Output the (x, y) coordinate of the center of the cell containing the given text.  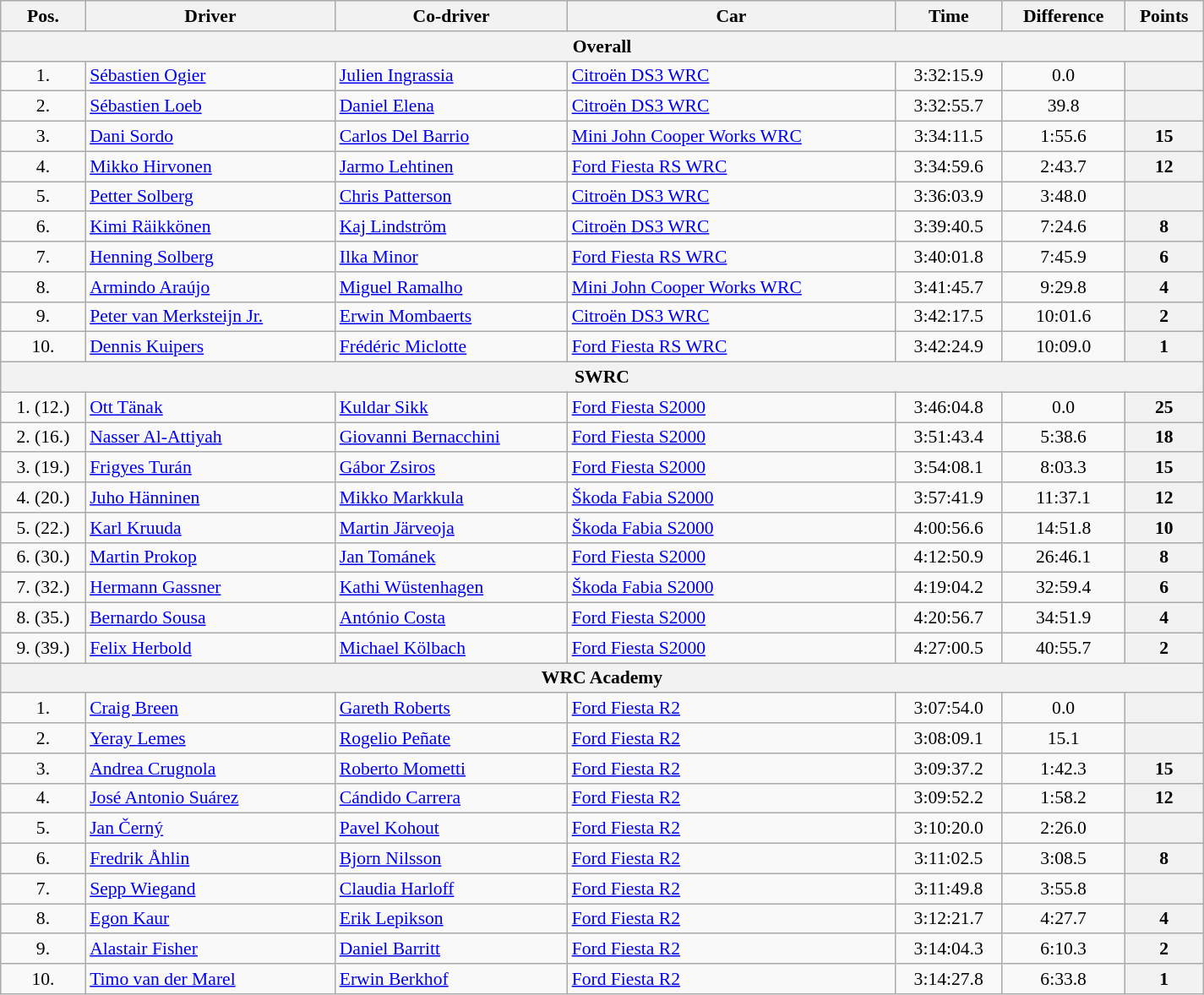
Egon Kaur (210, 919)
Michael Kölbach (451, 648)
Dennis Kuipers (210, 347)
4:27:00.5 (948, 648)
Erwin Mombaerts (451, 317)
Martin Järveoja (451, 528)
Kuldar Sikk (451, 407)
Jan Tománek (451, 557)
26:46.1 (1063, 557)
3. (19.) (43, 468)
António Costa (451, 618)
2. (16.) (43, 438)
Erwin Berkhof (451, 979)
Co-driver (451, 16)
6:10.3 (1063, 949)
Pavel Kohout (451, 829)
Fredrik Åhlin (210, 859)
14:51.8 (1063, 528)
3:10:20.0 (948, 829)
15.1 (1063, 738)
4:19:04.2 (948, 588)
Jan Černý (210, 829)
10:01.6 (1063, 317)
Gareth Roberts (451, 709)
3:48.0 (1063, 197)
Timo van der Marel (210, 979)
5:38.6 (1063, 438)
Claudia Harloff (451, 889)
Henning Solberg (210, 257)
6:33.8 (1063, 979)
Andrea Crugnola (210, 769)
Julien Ingrassia (451, 76)
9:29.8 (1063, 287)
7:24.6 (1063, 227)
Pos. (43, 16)
Ilka Minor (451, 257)
18 (1164, 438)
Karl Kruuda (210, 528)
José Antonio Suárez (210, 798)
40:55.7 (1063, 648)
Roberto Mometti (451, 769)
4. (20.) (43, 497)
3:32:15.9 (948, 76)
3:07:54.0 (948, 709)
Martin Prokop (210, 557)
Juho Hänninen (210, 497)
8. (35.) (43, 618)
7. (32.) (43, 588)
Petter Solberg (210, 197)
Sébastien Ogier (210, 76)
1:42.3 (1063, 769)
Mikko Markkula (451, 497)
3:34:11.5 (948, 137)
34:51.9 (1063, 618)
Daniel Elena (451, 106)
1:58.2 (1063, 798)
3:40:01.8 (948, 257)
6. (30.) (43, 557)
Kaj Lindström (451, 227)
3:42:17.5 (948, 317)
2:43.7 (1063, 166)
1:55.6 (1063, 137)
Frédéric Miclotte (451, 347)
Nasser Al-Attiyah (210, 438)
3:09:37.2 (948, 769)
2:26.0 (1063, 829)
Sepp Wiegand (210, 889)
Gábor Zsiros (451, 468)
Overall (602, 46)
Bjorn Nilsson (451, 859)
3:14:04.3 (948, 949)
Hermann Gassner (210, 588)
Frigyes Turán (210, 468)
Erik Lepikson (451, 919)
5. (22.) (43, 528)
11:37.1 (1063, 497)
3:41:45.7 (948, 287)
3:55.8 (1063, 889)
WRC Academy (602, 678)
10 (1164, 528)
Driver (210, 16)
3:42:24.9 (948, 347)
3:08.5 (1063, 859)
4:20:56.7 (948, 618)
3:57:41.9 (948, 497)
Mikko Hirvonen (210, 166)
Peter van Merksteijn Jr. (210, 317)
Bernardo Sousa (210, 618)
Points (1164, 16)
10:09.0 (1063, 347)
3:09:52.2 (948, 798)
3:39:40.5 (948, 227)
3:54:08.1 (948, 468)
32:59.4 (1063, 588)
Alastair Fisher (210, 949)
3:08:09.1 (948, 738)
Cándido Carrera (451, 798)
Jarmo Lehtinen (451, 166)
Armindo Araújo (210, 287)
3:46:04.8 (948, 407)
Miguel Ramalho (451, 287)
Difference (1063, 16)
3:32:55.7 (948, 106)
3:36:03.9 (948, 197)
Daniel Barritt (451, 949)
3:14:27.8 (948, 979)
25 (1164, 407)
39.8 (1063, 106)
Kimi Räikkönen (210, 227)
Craig Breen (210, 709)
Sébastien Loeb (210, 106)
Carlos Del Barrio (451, 137)
Time (948, 16)
1. (12.) (43, 407)
Dani Sordo (210, 137)
3:12:21.7 (948, 919)
Chris Patterson (451, 197)
9. (39.) (43, 648)
4:27.7 (1063, 919)
Kathi Wüstenhagen (451, 588)
3:34:59.6 (948, 166)
3:51:43.4 (948, 438)
Ott Tänak (210, 407)
SWRC (602, 378)
Car (732, 16)
Yeray Lemes (210, 738)
Giovanni Bernacchini (451, 438)
4:00:56.6 (948, 528)
3:11:02.5 (948, 859)
7:45.9 (1063, 257)
Felix Herbold (210, 648)
8:03.3 (1063, 468)
4:12:50.9 (948, 557)
3:11:49.8 (948, 889)
Rogelio Peñate (451, 738)
